Search for the cell housing the specified text and yield its (X, Y) center coordinate. 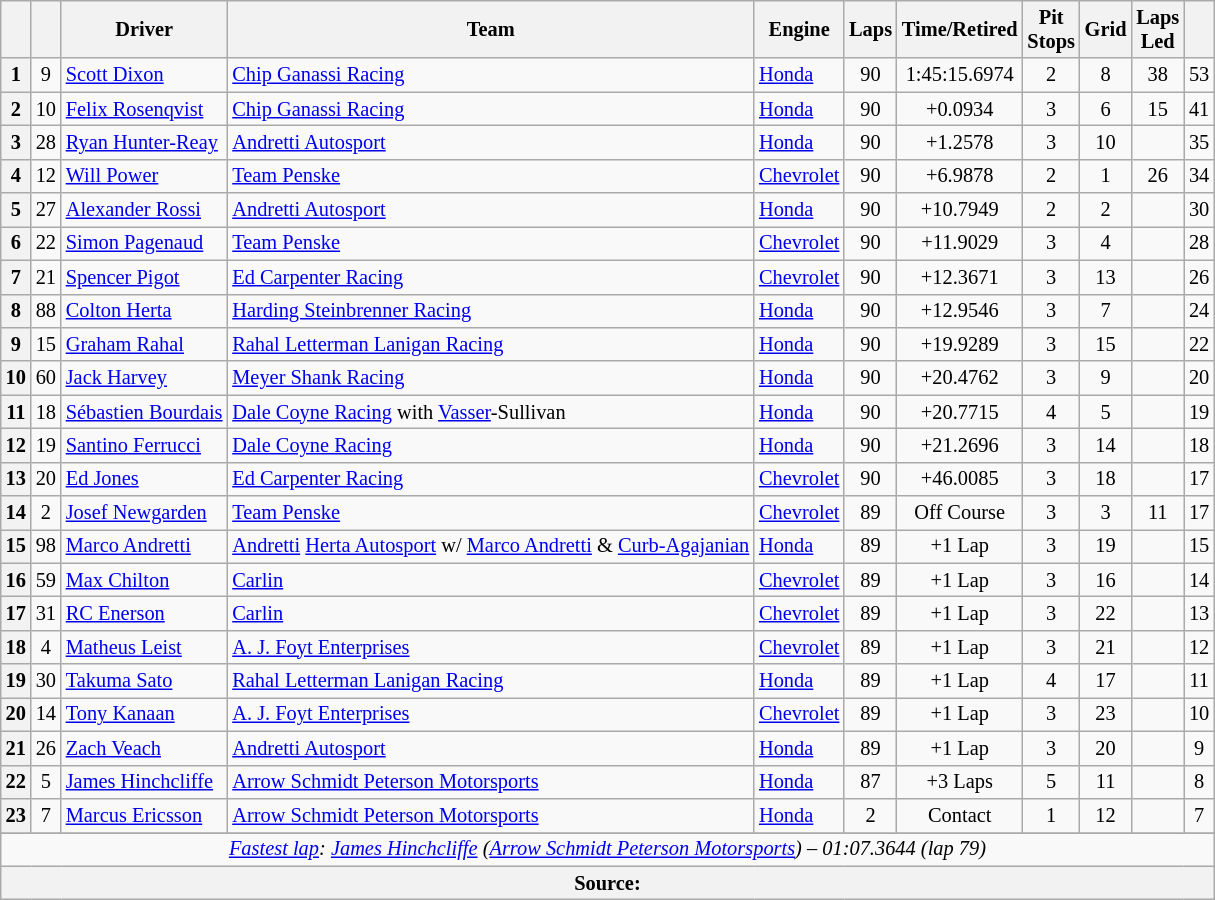
Source: (608, 883)
1:45:15.6974 (960, 75)
Tony Kanaan (144, 714)
Marcus Ericsson (144, 815)
Fastest lap: James Hinchcliffe (Arrow Schmidt Peterson Motorsports) – 01:07.3644 (lap 79) (608, 849)
Will Power (144, 176)
Contact (960, 815)
Spencer Pigot (144, 277)
Colton Herta (144, 311)
LapsLed (1158, 29)
Marco Andretti (144, 546)
Matheus Leist (144, 647)
60 (46, 378)
Engine (799, 29)
Felix Rosenqvist (144, 109)
24 (1199, 311)
Meyer Shank Racing (490, 378)
+19.9289 (960, 344)
Josef Newgarden (144, 513)
Team (490, 29)
Ryan Hunter-Reay (144, 142)
+1.2578 (960, 142)
Zach Veach (144, 748)
98 (46, 546)
RC Enerson (144, 613)
Laps (870, 29)
Alexander Rossi (144, 210)
+20.4762 (960, 378)
Graham Rahal (144, 344)
+12.9546 (960, 311)
PitStops (1052, 29)
Grid (1106, 29)
+21.2696 (960, 445)
87 (870, 782)
38 (1158, 75)
41 (1199, 109)
Santino Ferrucci (144, 445)
Scott Dixon (144, 75)
+20.7715 (960, 412)
88 (46, 311)
35 (1199, 142)
Jack Harvey (144, 378)
31 (46, 613)
+11.9029 (960, 243)
Harding Steinbrenner Racing (490, 311)
Takuma Sato (144, 681)
Time/Retired (960, 29)
Driver (144, 29)
+46.0085 (960, 479)
+10.7949 (960, 210)
Max Chilton (144, 580)
Ed Jones (144, 479)
Dale Coyne Racing (490, 445)
34 (1199, 176)
Andretti Herta Autosport w/ Marco Andretti & Curb-Agajanian (490, 546)
Simon Pagenaud (144, 243)
+0.0934 (960, 109)
+12.3671 (960, 277)
+6.9878 (960, 176)
James Hinchcliffe (144, 782)
53 (1199, 75)
Off Course (960, 513)
59 (46, 580)
Sébastien Bourdais (144, 412)
27 (46, 210)
+3 Laps (960, 782)
Dale Coyne Racing with Vasser-Sullivan (490, 412)
